Search for the cell housing the specified text and yield its (x, y) center coordinate. 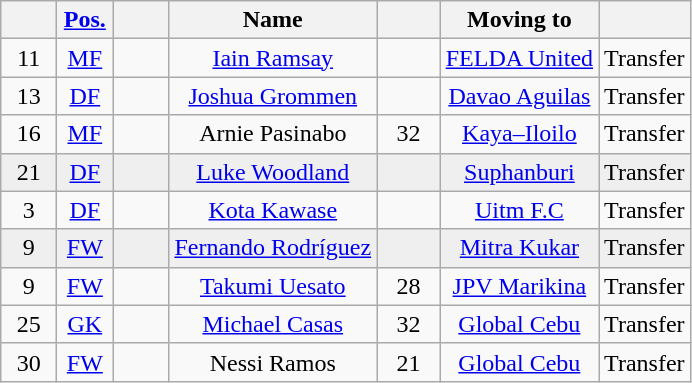
Pos. (85, 20)
11 (29, 58)
JPV Marikina (519, 286)
Takumi Uesato (273, 286)
16 (29, 134)
Fernando Rodríguez (273, 248)
Kota Kawase (273, 210)
13 (29, 96)
Davao Aguilas (519, 96)
3 (29, 210)
Nessi Ramos (273, 362)
Uitm F.C (519, 210)
GK (85, 324)
Suphanburi (519, 172)
Kaya–Iloilo (519, 134)
30 (29, 362)
Iain Ramsay (273, 58)
Moving to (519, 20)
Luke Woodland (273, 172)
Joshua Grommen (273, 96)
Michael Casas (273, 324)
28 (409, 286)
25 (29, 324)
Mitra Kukar (519, 248)
FELDA United (519, 58)
Arnie Pasinabo (273, 134)
Name (273, 20)
